Return (x, y) of the center of cell containing provided text 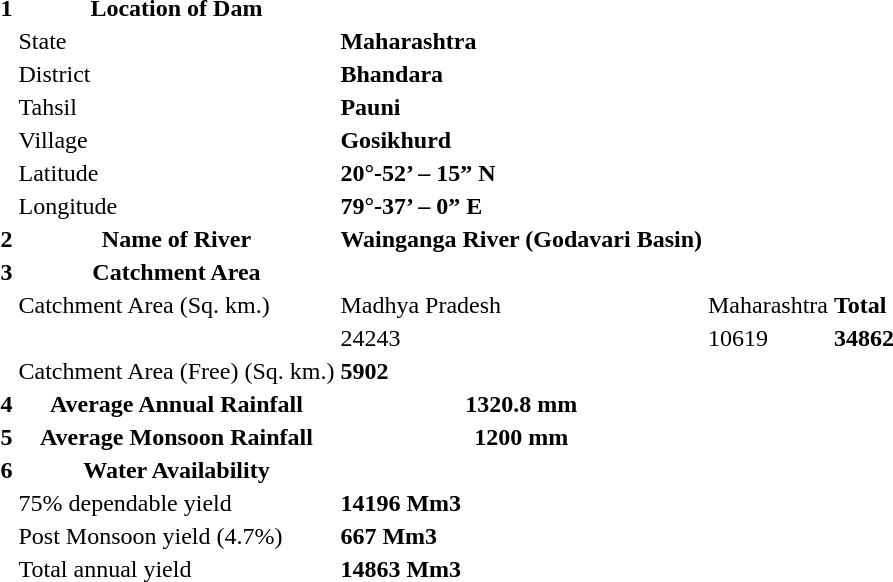
Village (176, 140)
Average Monsoon Rainfall (176, 437)
14196 Mm3 (522, 503)
667 Mm3 (522, 536)
1320.8 mm (522, 404)
Catchment Area (Sq. km.) (176, 305)
Tahsil (176, 107)
Gosikhurd (522, 140)
Water Availability (176, 470)
Latitude (176, 173)
1200 mm (522, 437)
10619 (768, 338)
75% dependable yield (176, 503)
District (176, 74)
State (176, 41)
79°-37’ – 0” E (522, 206)
Post Monsoon yield (4.7%) (176, 536)
Madhya Pradesh (522, 305)
Wainganga River (Godavari Basin) (522, 239)
5902 (522, 371)
20°-52’ – 15” N (522, 173)
Bhandara (522, 74)
Catchment Area (Free) (Sq. km.) (176, 371)
Average Annual Rainfall (176, 404)
Longitude (176, 206)
Name of River (176, 239)
Pauni (522, 107)
24243 (522, 338)
Catchment Area (176, 272)
